Determine the (X, Y) coordinate at the center of the cell enclosing the given text.  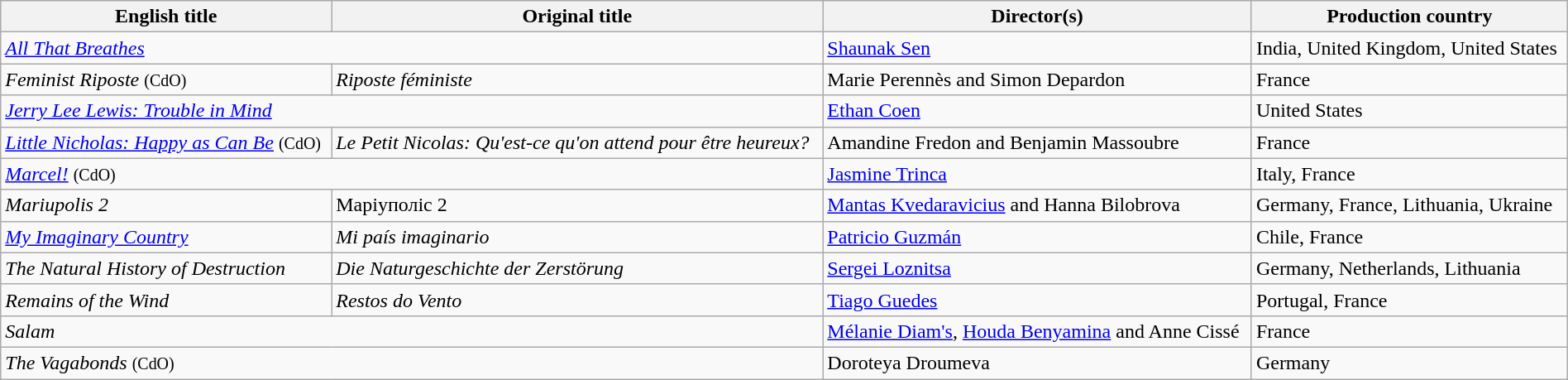
Production country (1409, 17)
Sergei Loznitsa (1037, 268)
Restos do Vento (577, 300)
Germany, France, Lithuania, Ukraine (1409, 205)
Patricio Guzmán (1037, 237)
Mélanie Diam's, Houda Benyamina and Anne Cissé (1037, 331)
Riposte féministe (577, 79)
Mariupolis 2 (166, 205)
Mantas Kvedaravicius and Hanna Bilobrova (1037, 205)
All That Breathes (412, 48)
The Vagabonds (CdO) (412, 363)
Маріуполіс 2 (577, 205)
Italy, France (1409, 174)
Chile, France (1409, 237)
Portugal, France (1409, 300)
Marie Perennès and Simon Depardon (1037, 79)
Doroteya Droumeva (1037, 363)
Little Nicholas: Happy as Can Be (CdO) (166, 142)
India, United Kingdom, United States (1409, 48)
Ethan Coen (1037, 111)
Mi país imaginario (577, 237)
Die Naturgeschichte der Zerstörung (577, 268)
United States (1409, 111)
Germany (1409, 363)
Jerry Lee Lewis: Trouble in Mind (412, 111)
Amandine Fredon and Benjamin Massoubre (1037, 142)
Shaunak Sen (1037, 48)
Tiago Guedes (1037, 300)
Jasmine Trinca (1037, 174)
Germany, Netherlands, Lithuania (1409, 268)
English title (166, 17)
Remains of the Wind (166, 300)
Marcel! (CdO) (412, 174)
Director(s) (1037, 17)
Feminist Riposte (CdO) (166, 79)
Original title (577, 17)
Le Petit Nicolas: Qu'est-ce qu'on attend pour être heureux? (577, 142)
Salam (412, 331)
My Imaginary Country (166, 237)
The Natural History of Destruction (166, 268)
